Provide the (X, Y) coordinate of the cell's center where the given text is located.  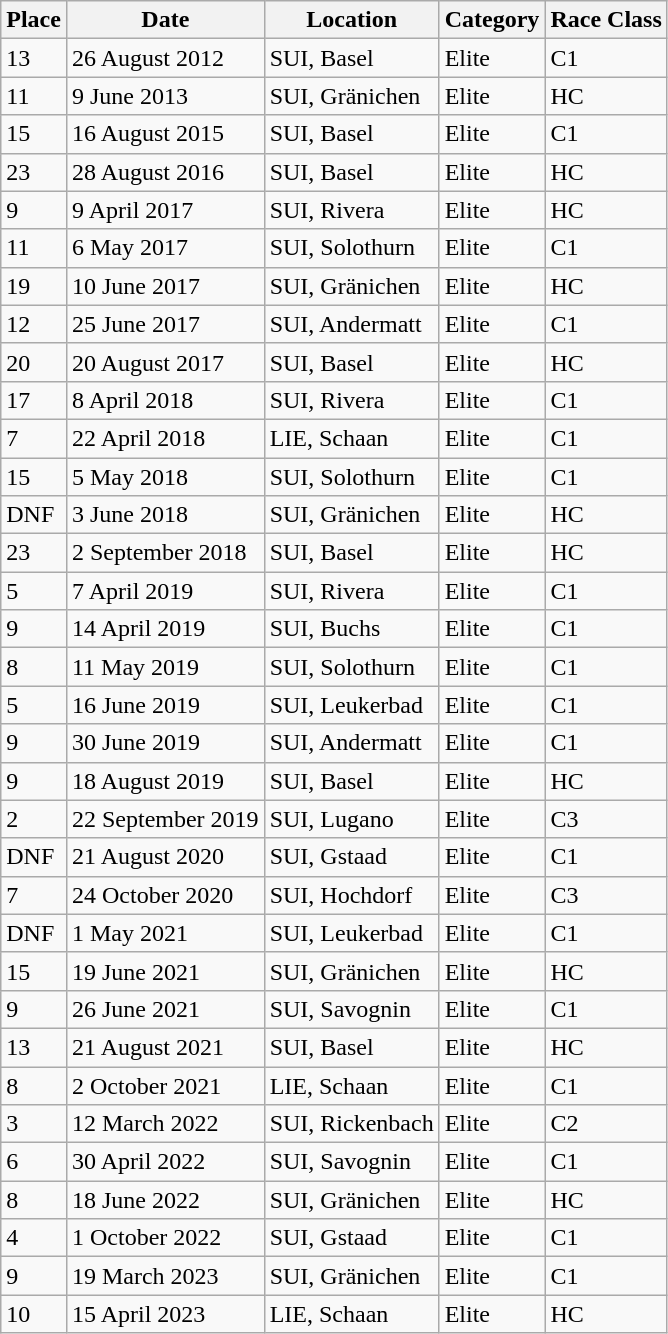
12 (34, 324)
22 September 2019 (165, 819)
19 March 2023 (165, 1276)
SUI, Buchs (352, 629)
22 April 2018 (165, 438)
Place (34, 20)
15 April 2023 (165, 1314)
7 April 2019 (165, 591)
4 (34, 1238)
2 September 2018 (165, 553)
1 October 2022 (165, 1238)
20 (34, 362)
28 August 2016 (165, 172)
26 June 2021 (165, 1009)
16 June 2019 (165, 705)
9 April 2017 (165, 210)
2 (34, 819)
C2 (606, 1124)
3 June 2018 (165, 515)
9 June 2013 (165, 96)
10 (34, 1314)
Race Class (606, 20)
3 (34, 1124)
Date (165, 20)
6 (34, 1162)
Location (352, 20)
25 June 2017 (165, 324)
14 April 2019 (165, 629)
19 (34, 286)
19 June 2021 (165, 971)
21 August 2020 (165, 857)
5 May 2018 (165, 477)
30 June 2019 (165, 743)
17 (34, 400)
26 August 2012 (165, 58)
Category (492, 20)
12 March 2022 (165, 1124)
30 April 2022 (165, 1162)
16 August 2015 (165, 134)
21 August 2021 (165, 1047)
2 October 2021 (165, 1085)
18 June 2022 (165, 1200)
6 May 2017 (165, 248)
20 August 2017 (165, 362)
8 April 2018 (165, 400)
24 October 2020 (165, 895)
SUI, Rickenbach (352, 1124)
18 August 2019 (165, 781)
11 May 2019 (165, 667)
SUI, Lugano (352, 819)
SUI, Hochdorf (352, 895)
1 May 2021 (165, 933)
10 June 2017 (165, 286)
